For the text-containing cell, return its midpoint in (X, Y) coordinate format. 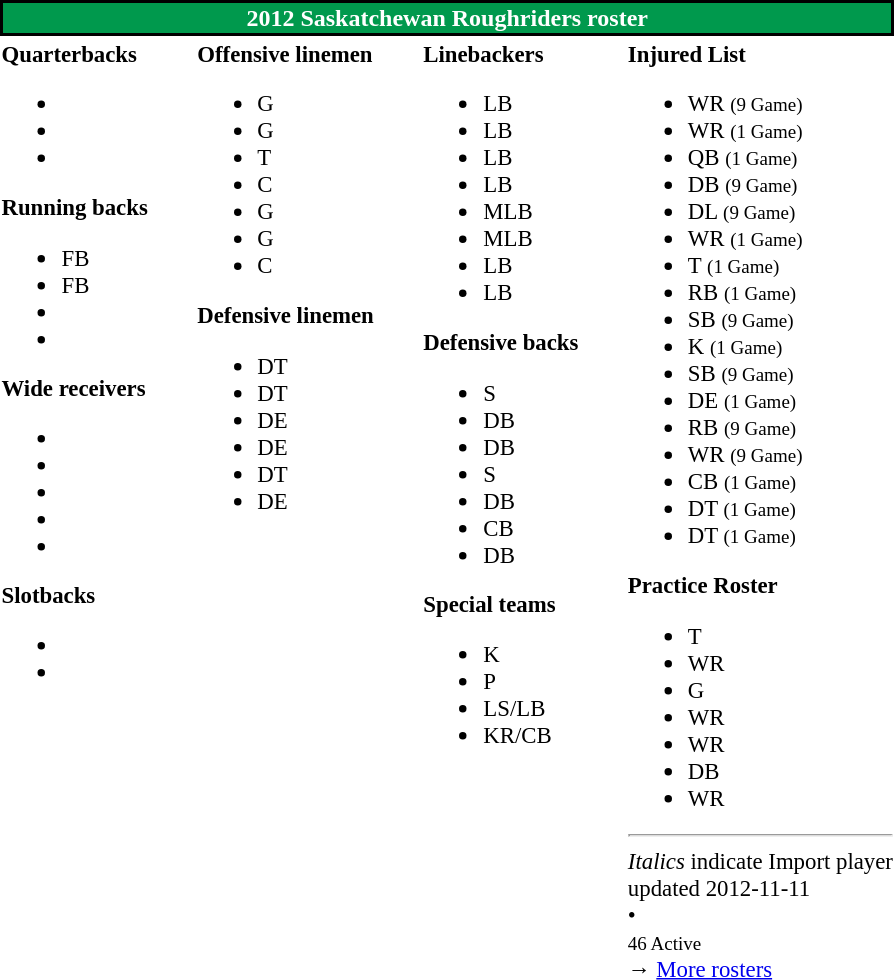
2012 Saskatchewan Roughriders roster (447, 18)
